From the cell containing the given text, extract its center point as (X, Y) coordinate. 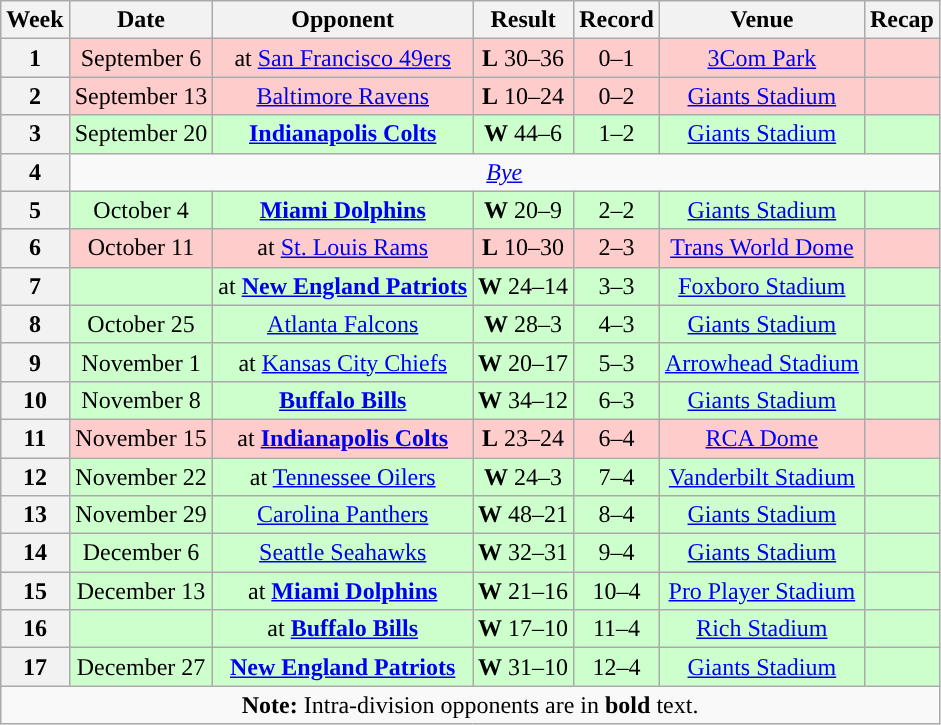
1–2 (617, 134)
October 4 (141, 210)
W 34–12 (524, 400)
W 20–9 (524, 210)
W 44–6 (524, 134)
4–3 (617, 324)
L 10–24 (524, 96)
7–4 (617, 477)
Atlanta Falcons (343, 324)
at New England Patriots (343, 286)
Bye (504, 172)
Arrowhead Stadium (762, 362)
Note: Intra-division opponents are in bold text. (470, 705)
5 (35, 210)
W 20–17 (524, 362)
W 28–3 (524, 324)
Trans World Dome (762, 248)
at San Francisco 49ers (343, 58)
RCA Dome (762, 438)
W 24–14 (524, 286)
4 (35, 172)
L 23–24 (524, 438)
3Com Park (762, 58)
November 22 (141, 477)
2 (35, 96)
September 20 (141, 134)
Pro Player Stadium (762, 591)
8 (35, 324)
W 31–10 (524, 667)
11 (35, 438)
W 21–16 (524, 591)
at St. Louis Rams (343, 248)
at Miami Dolphins (343, 591)
16 (35, 629)
12–4 (617, 667)
L 10–30 (524, 248)
2–2 (617, 210)
6–4 (617, 438)
Rich Stadium (762, 629)
Recap (902, 20)
September 6 (141, 58)
9–4 (617, 553)
W 17–10 (524, 629)
December 27 (141, 667)
Seattle Seahawks (343, 553)
12 (35, 477)
17 (35, 667)
Week (35, 20)
New England Patriots (343, 667)
Miami Dolphins (343, 210)
3–3 (617, 286)
at Tennessee Oilers (343, 477)
Indianapolis Colts (343, 134)
Buffalo Bills (343, 400)
3 (35, 134)
November 1 (141, 362)
W 32–31 (524, 553)
W 48–21 (524, 515)
Carolina Panthers (343, 515)
5–3 (617, 362)
October 25 (141, 324)
at Kansas City Chiefs (343, 362)
November 15 (141, 438)
6–3 (617, 400)
at Buffalo Bills (343, 629)
Date (141, 20)
Venue (762, 20)
11–4 (617, 629)
15 (35, 591)
10 (35, 400)
13 (35, 515)
October 11 (141, 248)
6 (35, 248)
Record (617, 20)
December 6 (141, 553)
Foxboro Stadium (762, 286)
W 24–3 (524, 477)
Result (524, 20)
8–4 (617, 515)
Vanderbilt Stadium (762, 477)
Baltimore Ravens (343, 96)
November 29 (141, 515)
at Indianapolis Colts (343, 438)
9 (35, 362)
0–2 (617, 96)
Opponent (343, 20)
December 13 (141, 591)
10–4 (617, 591)
September 13 (141, 96)
0–1 (617, 58)
1 (35, 58)
November 8 (141, 400)
7 (35, 286)
14 (35, 553)
2–3 (617, 248)
L 30–36 (524, 58)
